Extract the [X, Y] coordinate from the center of the cell holding the provided text.  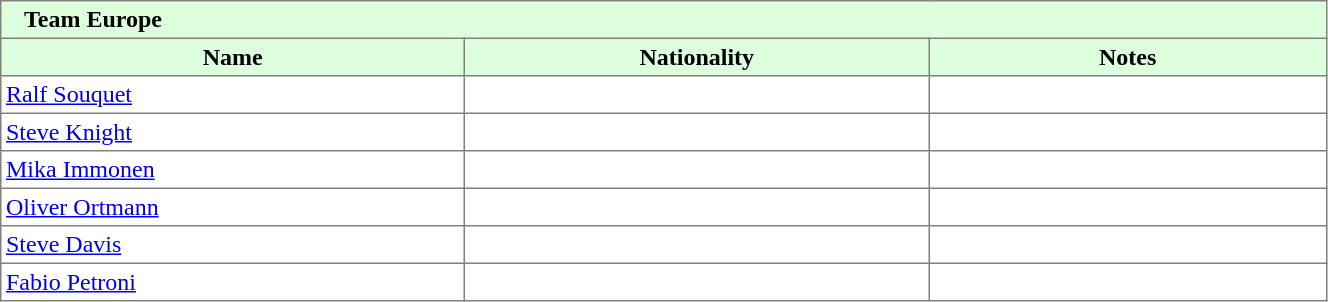
Name [233, 57]
Ralf Souquet [233, 95]
Nationality [697, 57]
Mika Immonen [233, 170]
Notes [1128, 57]
Steve Davis [233, 245]
Steve Knight [233, 132]
Team Europe [664, 20]
Oliver Ortmann [233, 207]
Fabio Petroni [233, 282]
